Provide the (X, Y) coordinate of the cell's center where the given text is located.  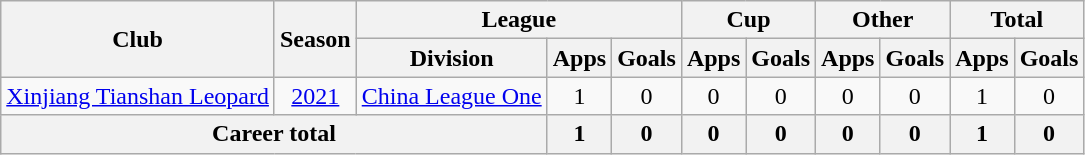
Xinjiang Tianshan Leopard (138, 96)
Season (315, 39)
Career total (274, 134)
Club (138, 39)
Division (452, 58)
Cup (748, 20)
Other (883, 20)
Total (1017, 20)
China League One (452, 96)
League (518, 20)
2021 (315, 96)
